Determine the (x, y) coordinate at the center of the cell enclosing the given text.  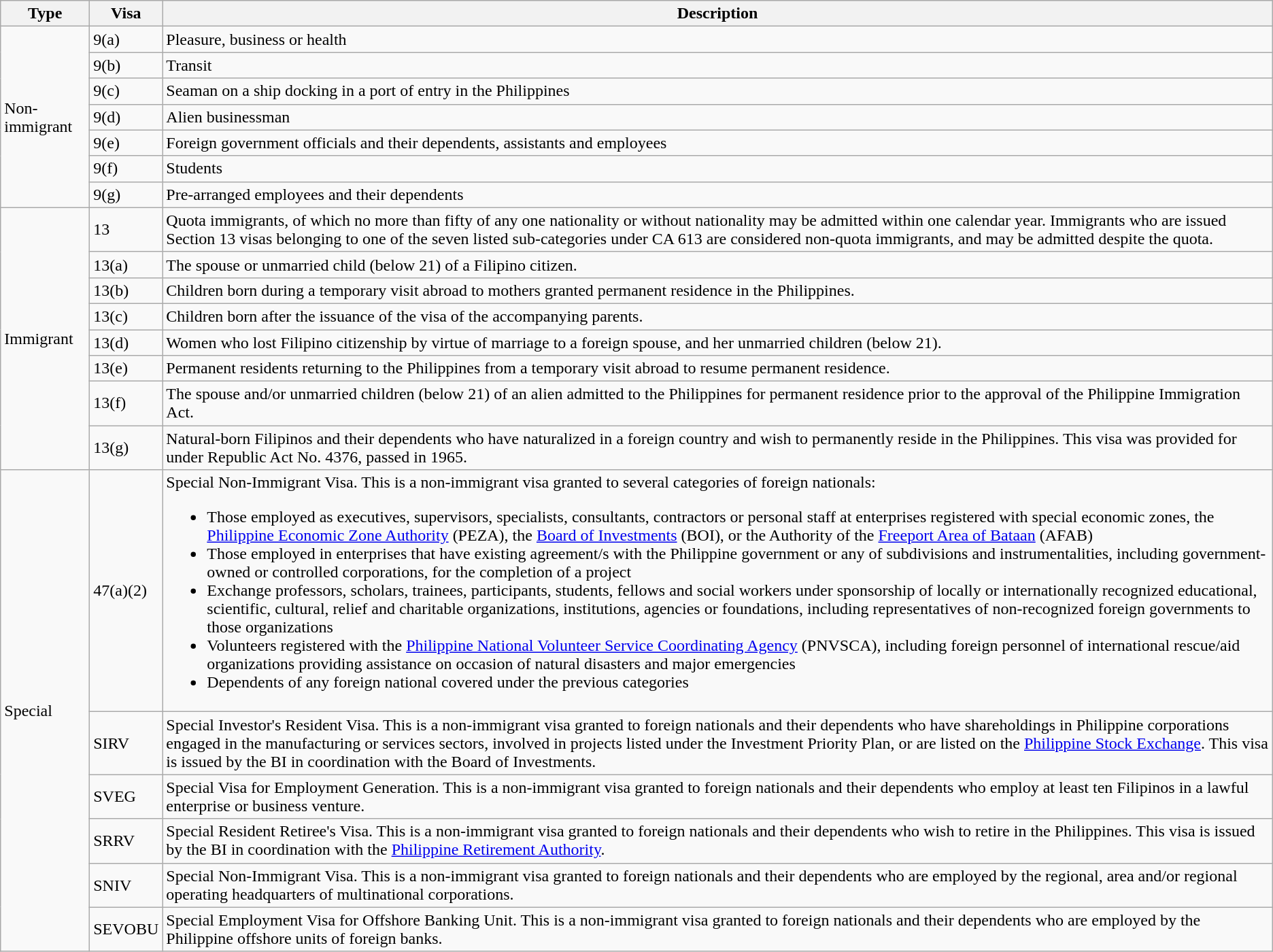
Alien businessman (717, 117)
Pre-arranged employees and their dependents (717, 194)
SIRV (126, 743)
Students (717, 169)
13(f) (126, 404)
Type (45, 14)
13(g) (126, 447)
9(g) (126, 194)
9(f) (126, 169)
SEVOBU (126, 929)
9(b) (126, 65)
Immigrant (45, 339)
13(c) (126, 316)
47(a)(2) (126, 591)
Foreign government officials and their dependents, assistants and employees (717, 143)
Transit (717, 65)
13(d) (126, 342)
Pleasure, business or health (717, 39)
Women who lost Filipino citizenship by virtue of marriage to a foreign spouse, and her unmarried children (below 21). (717, 342)
SVEG (126, 797)
The spouse or unmarried child (below 21) of a Filipino citizen. (717, 265)
Visa (126, 14)
9(a) (126, 39)
Permanent residents returning to the Philippines from a temporary visit abroad to resume permanent residence. (717, 369)
Children born after the issuance of the visa of the accompanying parents. (717, 316)
SRRV (126, 840)
Description (717, 14)
13(b) (126, 290)
Seaman on a ship docking in a port of entry in the Philippines (717, 91)
Special (45, 711)
Non-immigrant (45, 117)
13(a) (126, 265)
SNIV (126, 885)
9(d) (126, 117)
9(c) (126, 91)
Children born during a temporary visit abroad to mothers granted permanent residence in the Philippines. (717, 290)
13(e) (126, 369)
13 (126, 230)
9(e) (126, 143)
